Detect which cell encompasses the target text, then output its [X, Y] center coordinate. 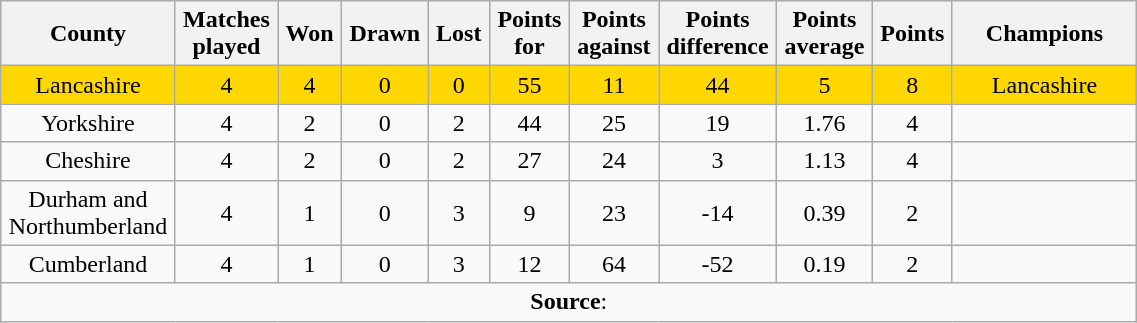
12 [530, 264]
27 [530, 161]
1.76 [825, 123]
9 [530, 212]
Yorkshire [88, 123]
-52 [718, 264]
25 [614, 123]
Source: [569, 302]
Points average [825, 34]
8 [912, 85]
1.13 [825, 161]
Matches played [226, 34]
Points against [614, 34]
Lost [459, 34]
Points for [530, 34]
64 [614, 264]
Cheshire [88, 161]
Points [912, 34]
0.19 [825, 264]
55 [530, 85]
23 [614, 212]
Durham and Northumberland [88, 212]
Won [310, 34]
Champions [1044, 34]
11 [614, 85]
County [88, 34]
5 [825, 85]
19 [718, 123]
24 [614, 161]
Drawn [385, 34]
Points difference [718, 34]
Cumberland [88, 264]
-14 [718, 212]
0.39 [825, 212]
